Output the [X, Y] coordinate of the center of the cell containing the given text.  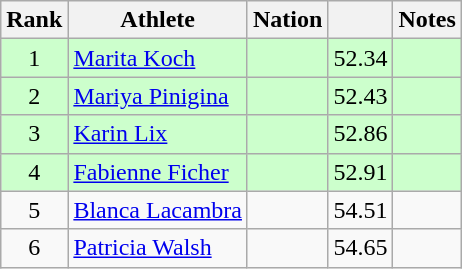
52.34 [360, 58]
2 [34, 96]
54.65 [360, 248]
Athlete [158, 20]
Blanca Lacambra [158, 210]
Mariya Pinigina [158, 96]
1 [34, 58]
5 [34, 210]
52.86 [360, 134]
Rank [34, 20]
Patricia Walsh [158, 248]
54.51 [360, 210]
6 [34, 248]
Marita Koch [158, 58]
4 [34, 172]
3 [34, 134]
52.91 [360, 172]
Nation [287, 20]
Karin Lix [158, 134]
52.43 [360, 96]
Notes [427, 20]
Fabienne Ficher [158, 172]
